Scan for the cell matching the given text and deliver its [X, Y] coordinate at center. 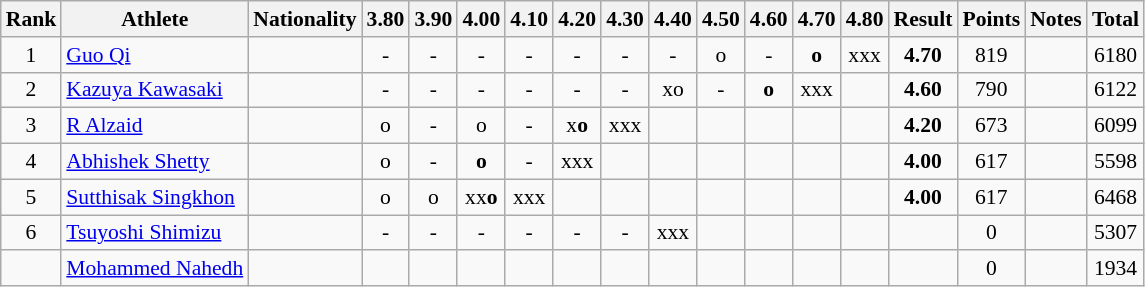
1 [32, 55]
Notes [1056, 19]
Sutthisak Singkhon [154, 197]
Points [991, 19]
5 [32, 197]
4.30 [625, 19]
790 [991, 90]
Rank [32, 19]
Total [1116, 19]
5598 [1116, 162]
3 [32, 126]
Nationality [304, 19]
3.80 [386, 19]
4.10 [529, 19]
5307 [1116, 233]
Result [924, 19]
xxo [481, 197]
Kazuya Kawasaki [154, 90]
Mohammed Nahedh [154, 269]
Abhishek Shetty [154, 162]
3.90 [433, 19]
1934 [1116, 269]
673 [991, 126]
Tsuyoshi Shimizu [154, 233]
4.40 [673, 19]
4 [32, 162]
2 [32, 90]
Athlete [154, 19]
6 [32, 233]
6099 [1116, 126]
R Alzaid [154, 126]
6468 [1116, 197]
819 [991, 55]
4.50 [721, 19]
Guo Qi [154, 55]
6180 [1116, 55]
4.80 [865, 19]
6122 [1116, 90]
